Capture the cell that displays the provided text and extract its (x, y) central coordinate. 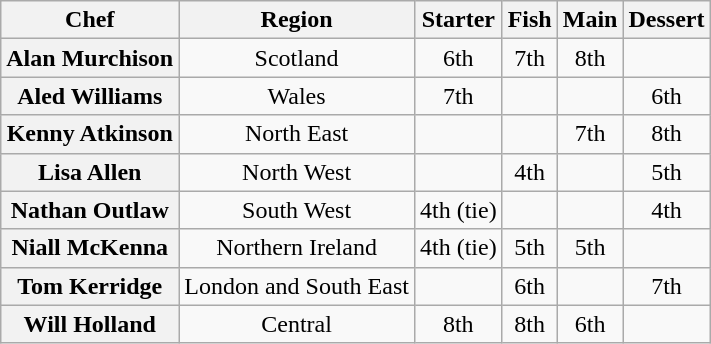
Starter (458, 20)
Will Holland (90, 324)
North East (297, 134)
Chef (90, 20)
Central (297, 324)
North West (297, 172)
Region (297, 20)
Fish (530, 20)
Scotland (297, 58)
Lisa Allen (90, 172)
Northern Ireland (297, 248)
Niall McKenna (90, 248)
London and South East (297, 286)
Main (590, 20)
Wales (297, 96)
Tom Kerridge (90, 286)
Dessert (666, 20)
South West (297, 210)
Nathan Outlaw (90, 210)
Kenny Atkinson (90, 134)
Aled Williams (90, 96)
Alan Murchison (90, 58)
